Search for the cell housing the specified text and yield its (X, Y) center coordinate. 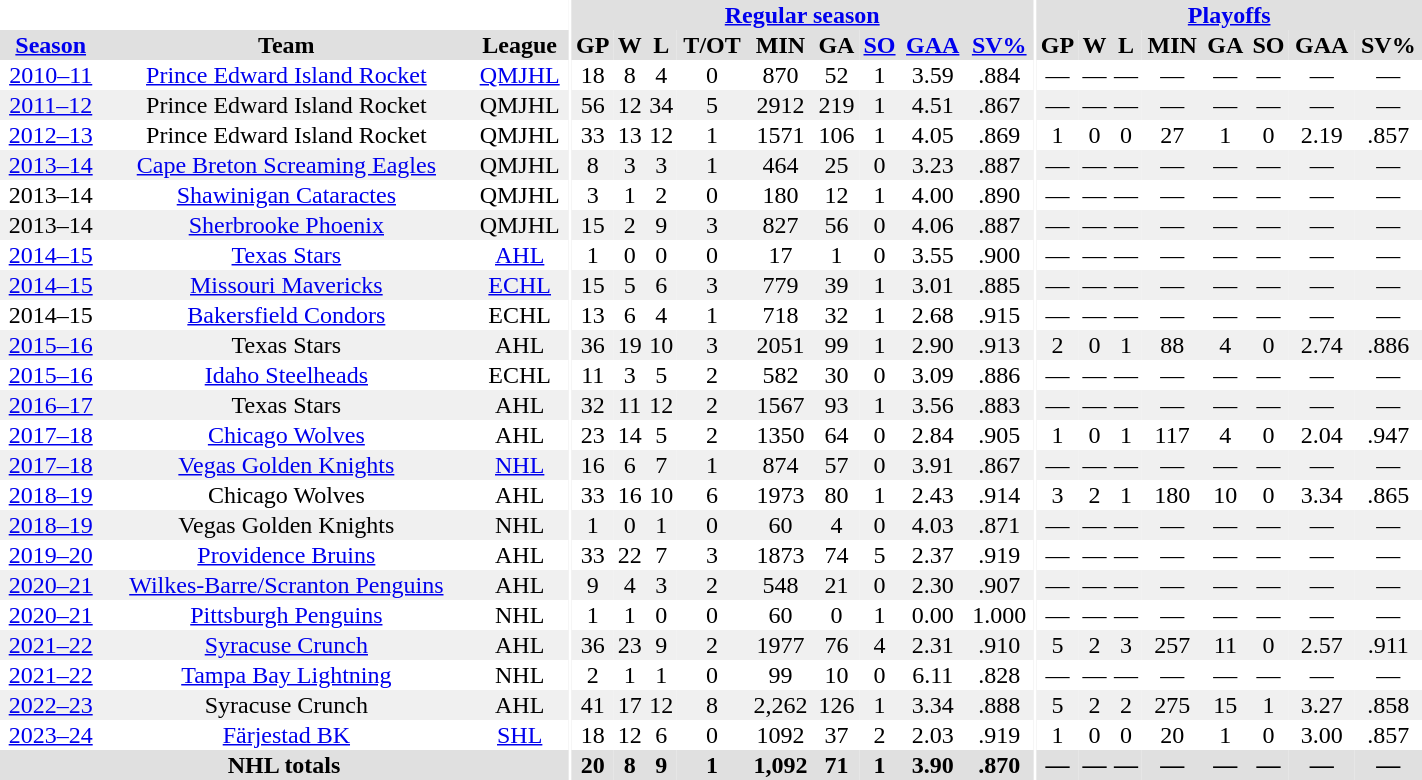
3.90 (933, 765)
14 (630, 435)
4.05 (933, 135)
Team (286, 45)
1873 (780, 555)
Providence Bruins (286, 555)
0.00 (933, 615)
.900 (1000, 255)
.914 (1000, 495)
Wilkes-Barre/Scranton Penguins (286, 585)
25 (836, 165)
1092 (780, 735)
2.84 (933, 435)
21 (836, 585)
2.43 (933, 495)
Sherbrooke Phoenix (286, 225)
T/OT (712, 45)
30 (836, 375)
827 (780, 225)
275 (1172, 705)
1567 (780, 405)
4.06 (933, 225)
71 (836, 765)
3.91 (933, 465)
1350 (780, 435)
2.37 (933, 555)
548 (780, 585)
2.90 (933, 345)
3.56 (933, 405)
2010–11 (50, 75)
Regular season (802, 15)
1977 (780, 645)
2.74 (1322, 345)
57 (836, 465)
257 (1172, 645)
Färjestad BK (286, 735)
2012–13 (50, 135)
106 (836, 135)
.870 (1000, 765)
League (520, 45)
219 (836, 105)
2.04 (1322, 435)
Bakersfield Condors (286, 315)
37 (836, 735)
19 (630, 345)
2.19 (1322, 135)
2019–20 (50, 555)
Missouri Mavericks (286, 285)
3.59 (933, 75)
3.09 (933, 375)
1,092 (780, 765)
2.57 (1322, 645)
.910 (1000, 645)
.885 (1000, 285)
.890 (1000, 195)
Idaho Steelheads (286, 375)
27 (1172, 135)
Tampa Bay Lightning (286, 675)
3.01 (933, 285)
2016–17 (50, 405)
2022–23 (50, 705)
74 (836, 555)
.913 (1000, 345)
2051 (780, 345)
Playoffs (1229, 15)
.828 (1000, 675)
779 (780, 285)
88 (1172, 345)
3.23 (933, 165)
2.68 (933, 315)
80 (836, 495)
874 (780, 465)
3.27 (1322, 705)
22 (630, 555)
2023–24 (50, 735)
117 (1172, 435)
Cape Breton Screaming Eagles (286, 165)
.911 (1388, 645)
2011–12 (50, 105)
.907 (1000, 585)
464 (780, 165)
.858 (1388, 705)
2,262 (780, 705)
SHL (520, 735)
2912 (780, 105)
6.11 (933, 675)
4.00 (933, 195)
1571 (780, 135)
2.31 (933, 645)
1.000 (1000, 615)
1973 (780, 495)
2.03 (933, 735)
.905 (1000, 435)
870 (780, 75)
.883 (1000, 405)
3.55 (933, 255)
.865 (1388, 495)
2.30 (933, 585)
.888 (1000, 705)
126 (836, 705)
Shawinigan Cataractes (286, 195)
34 (660, 105)
.869 (1000, 135)
41 (593, 705)
.947 (1388, 435)
52 (836, 75)
4.03 (933, 525)
582 (780, 375)
.915 (1000, 315)
3.00 (1322, 735)
64 (836, 435)
76 (836, 645)
Pittsburgh Penguins (286, 615)
93 (836, 405)
718 (780, 315)
4.51 (933, 105)
.871 (1000, 525)
39 (836, 285)
NHL totals (284, 765)
.884 (1000, 75)
Season (50, 45)
